Extract the [X, Y] coordinate from the center of the cell holding the provided text.  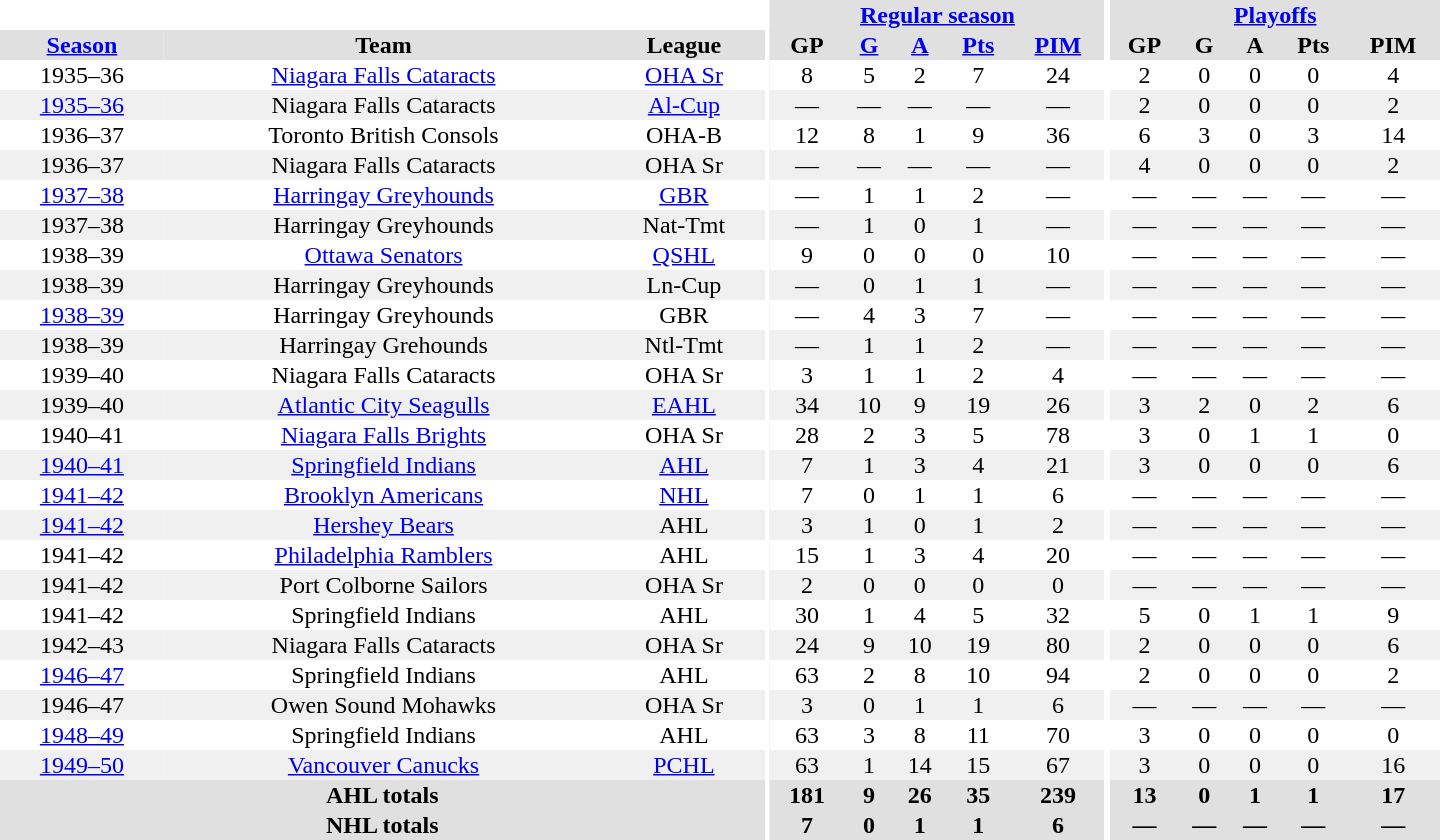
NHL totals [382, 825]
11 [978, 735]
Ntl-Tmt [684, 345]
Vancouver Canucks [384, 765]
36 [1058, 135]
1949–50 [82, 765]
NHL [684, 495]
Al-Cup [684, 105]
OHA-B [684, 135]
16 [1393, 765]
34 [806, 405]
13 [1144, 795]
Nat-Tmt [684, 225]
Ln-Cup [684, 285]
PCHL [684, 765]
181 [806, 795]
78 [1058, 435]
21 [1058, 465]
AHL totals [382, 795]
239 [1058, 795]
Toronto British Consols [384, 135]
1948–49 [82, 735]
Team [384, 45]
Philadelphia Ramblers [384, 555]
30 [806, 615]
80 [1058, 645]
Ottawa Senators [384, 255]
Atlantic City Seagulls [384, 405]
20 [1058, 555]
28 [806, 435]
70 [1058, 735]
Port Colborne Sailors [384, 585]
35 [978, 795]
12 [806, 135]
17 [1393, 795]
Playoffs [1275, 15]
1942–43 [82, 645]
EAHL [684, 405]
Owen Sound Mohawks [384, 705]
Harringay Grehounds [384, 345]
Regular season [937, 15]
Season [82, 45]
94 [1058, 675]
Brooklyn Americans [384, 495]
League [684, 45]
Hershey Bears [384, 525]
Niagara Falls Brights [384, 435]
32 [1058, 615]
QSHL [684, 255]
67 [1058, 765]
